Return the (x, y) coordinate for the center point of the cell that contains the specified text.  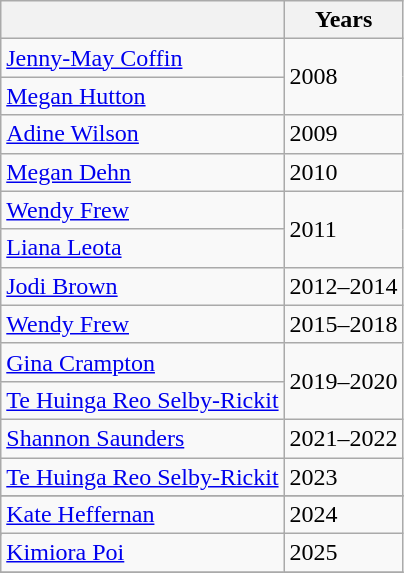
Kate Heffernan (142, 515)
2024 (344, 515)
2010 (344, 172)
2019–2020 (344, 381)
Gina Crampton (142, 362)
2015–2018 (344, 324)
Megan Hutton (142, 96)
Years (344, 20)
Shannon Saunders (142, 438)
2009 (344, 134)
Megan Dehn (142, 172)
2012–2014 (344, 286)
Jodi Brown (142, 286)
2025 (344, 553)
2011 (344, 229)
2008 (344, 77)
Jenny-May Coffin (142, 58)
Kimiora Poi (142, 553)
Adine Wilson (142, 134)
2023 (344, 477)
2021–2022 (344, 438)
Liana Leota (142, 248)
